Return (X, Y) of the center of cell containing provided text 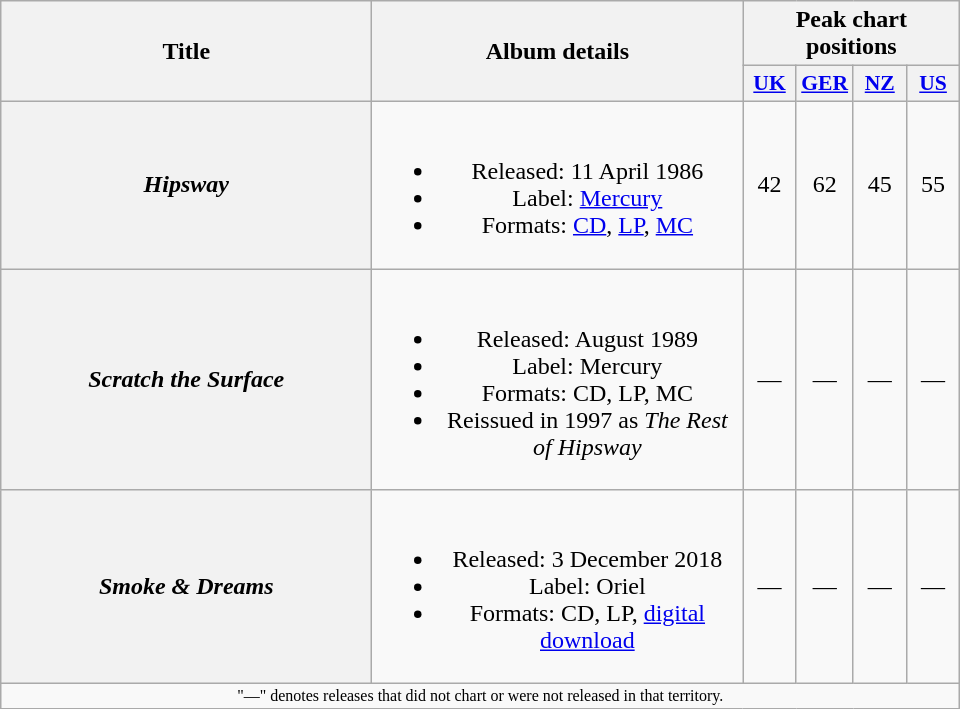
US (932, 84)
45 (880, 184)
NZ (880, 84)
Released: 11 April 1986Label: MercuryFormats: CD, LP, MC (558, 184)
Released: 3 December 2018Label: OrielFormats: CD, LP, digital download (558, 587)
55 (932, 184)
GER (824, 84)
"—" denotes releases that did not chart or were not released in that territory. (480, 696)
Released: August 1989Label: MercuryFormats: CD, LP, MCReissued in 1997 as The Rest of Hipsway (558, 378)
Peak chart positions (852, 34)
Scratch the Surface (186, 378)
Smoke & Dreams (186, 587)
62 (824, 184)
Hipsway (186, 184)
42 (770, 184)
Title (186, 52)
Album details (558, 52)
UK (770, 84)
